Locate the cell with the specified text and output its [X, Y] center coordinate. 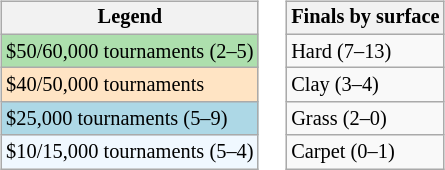
$25,000 tournaments (5–9) [130, 119]
Carpet (0–1) [365, 152]
Hard (7–13) [365, 51]
$50/60,000 tournaments (2–5) [130, 51]
Legend [130, 18]
$10/15,000 tournaments (5–4) [130, 152]
Finals by surface [365, 18]
Clay (3–4) [365, 85]
Grass (2–0) [365, 119]
$40/50,000 tournaments [130, 85]
